Return [x, y] of the center of cell containing provided text 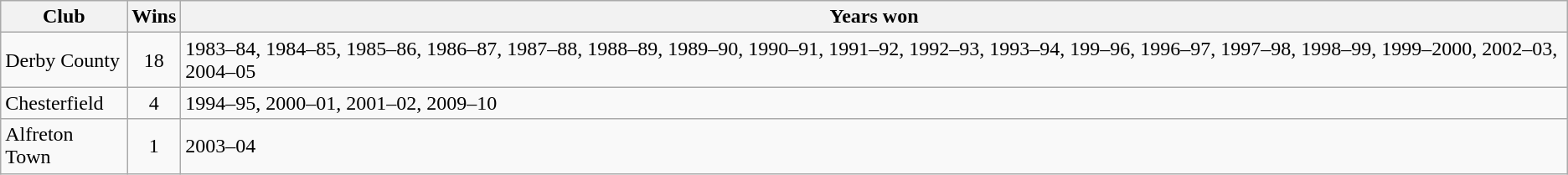
2003–04 [874, 146]
Chesterfield [64, 103]
4 [154, 103]
18 [154, 60]
1 [154, 146]
Wins [154, 17]
Club [64, 17]
Alfreton Town [64, 146]
1994–95, 2000–01, 2001–02, 2009–10 [874, 103]
Years won [874, 17]
Derby County [64, 60]
